Return the (x, y) coordinate for the center point of the cell that contains the specified text.  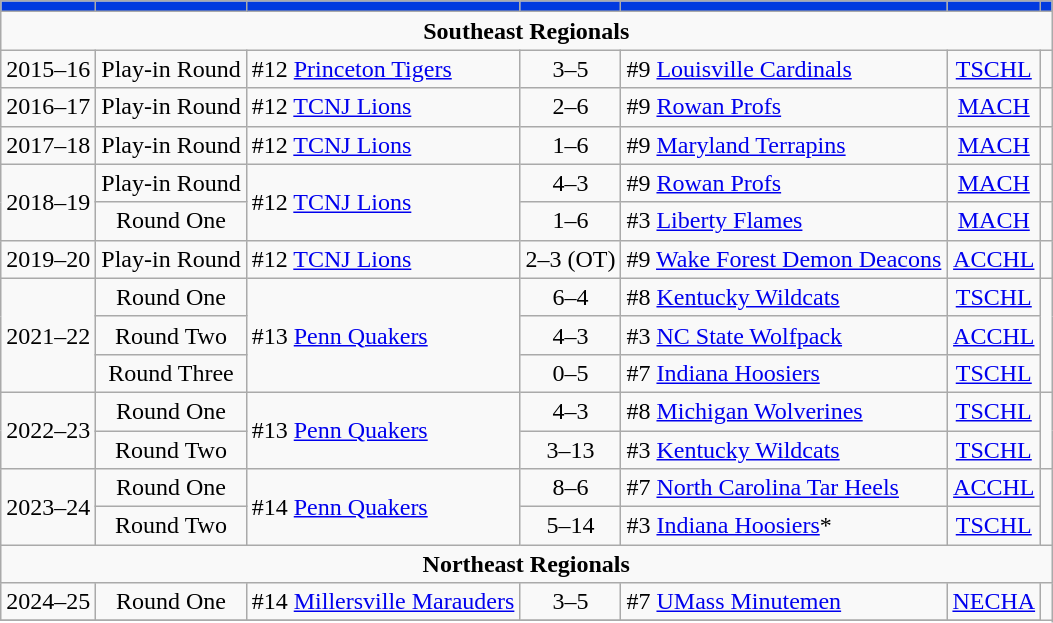
#7 Indiana Hoosiers (784, 373)
8–6 (570, 488)
#3 Liberty Flames (784, 221)
#9 Louisville Cardinals (784, 69)
#9 Wake Forest Demon Deacons (784, 259)
2017–18 (48, 145)
2019–20 (48, 259)
2015–16 (48, 69)
#3 Kentucky Wildcats (784, 449)
Northeast Regionals (526, 564)
5–14 (570, 526)
NECHA (994, 602)
2022–23 (48, 430)
6–4 (570, 297)
2018–19 (48, 202)
3–13 (570, 449)
2024–25 (48, 602)
0–5 (570, 373)
Round Three (171, 373)
2023–24 (48, 507)
#7 UMass Minutemen (784, 602)
2–3 (OT) (570, 259)
2–6 (570, 107)
#8 Kentucky Wildcats (784, 297)
#8 Michigan Wolverines (784, 411)
#14 Millersville Marauders (383, 602)
Southeast Regionals (526, 31)
#3 NC State Wolfpack (784, 335)
2021–22 (48, 335)
#9 Maryland Terrapins (784, 145)
2016–17 (48, 107)
#3 Indiana Hoosiers* (784, 526)
#12 Princeton Tigers (383, 69)
#14 Penn Quakers (383, 507)
#7 North Carolina Tar Heels (784, 488)
